For the text-containing cell, return its midpoint in (X, Y) coordinate format. 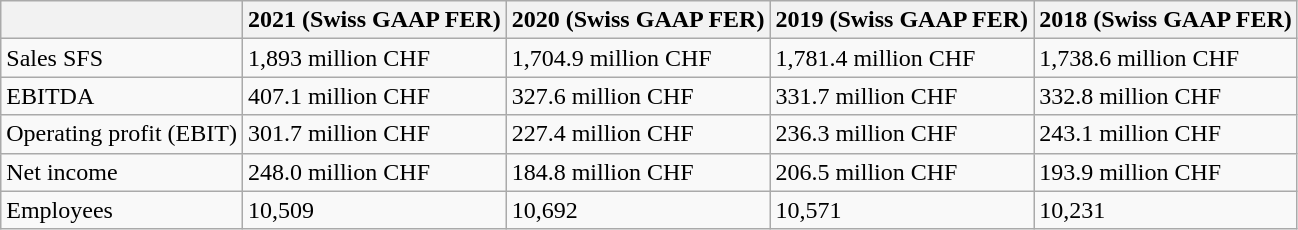
Sales SFS (122, 58)
EBITDA (122, 96)
1,781.4 million CHF (902, 58)
243.1 million CHF (1166, 134)
332.8 million CHF (1166, 96)
10,692 (638, 210)
301.7 million CHF (374, 134)
1,738.6 million CHF (1166, 58)
Employees (122, 210)
331.7 million CHF (902, 96)
10,571 (902, 210)
10,231 (1166, 210)
2018 (Swiss GAAP FER) (1166, 20)
227.4 million CHF (638, 134)
236.3 million CHF (902, 134)
10,509 (374, 210)
2019 (Swiss GAAP FER) (902, 20)
Operating profit (EBIT) (122, 134)
Net income (122, 172)
193.9 million CHF (1166, 172)
1,893 million CHF (374, 58)
327.6 million CHF (638, 96)
206.5 million CHF (902, 172)
2021 (Swiss GAAP FER) (374, 20)
248.0 million CHF (374, 172)
2020 (Swiss GAAP FER) (638, 20)
407.1 million CHF (374, 96)
184.8 million CHF (638, 172)
1,704.9 million CHF (638, 58)
